For the text-containing cell, return its midpoint in (X, Y) coordinate format. 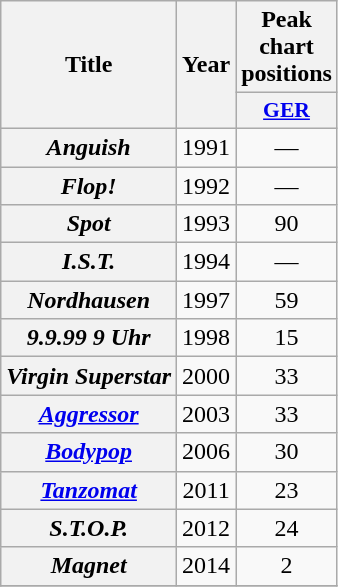
Bodypop (89, 452)
2011 (206, 490)
Flop! (89, 185)
59 (287, 300)
90 (287, 224)
1998 (206, 338)
Virgin Superstar (89, 376)
9.9.99 9 Uhr (89, 338)
1997 (206, 300)
2006 (206, 452)
1994 (206, 262)
Nordhausen (89, 300)
Anguish (89, 147)
Spot (89, 224)
2014 (206, 566)
2 (287, 566)
Year (206, 65)
23 (287, 490)
30 (287, 452)
1993 (206, 224)
GER (287, 111)
Magnet (89, 566)
2003 (206, 414)
S.T.O.P. (89, 528)
Aggressor (89, 414)
15 (287, 338)
2012 (206, 528)
1992 (206, 185)
2000 (206, 376)
Title (89, 65)
Tanzomat (89, 490)
I.S.T. (89, 262)
Peak chart positions (287, 47)
24 (287, 528)
1991 (206, 147)
